From the cell containing the given text, extract its center point as [x, y] coordinate. 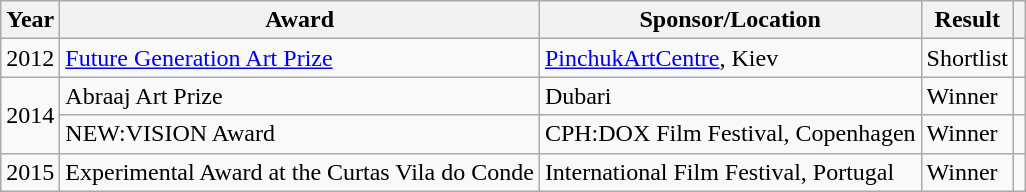
Shortlist [967, 58]
Experimental Award at the Curtas Vila do Conde [300, 172]
Award [300, 20]
PinchukArtCentre, Kiev [730, 58]
2015 [30, 172]
Result [967, 20]
NEW:VISION Award [300, 134]
Dubari [730, 96]
Future Generation Art Prize [300, 58]
CPH:DOX Film Festival, Copenhagen [730, 134]
Year [30, 20]
Abraaj Art Prize [300, 96]
2012 [30, 58]
Sponsor/Location [730, 20]
International Film Festival, Portugal [730, 172]
2014 [30, 115]
